Locate the cell with the specified text and output its (X, Y) center coordinate. 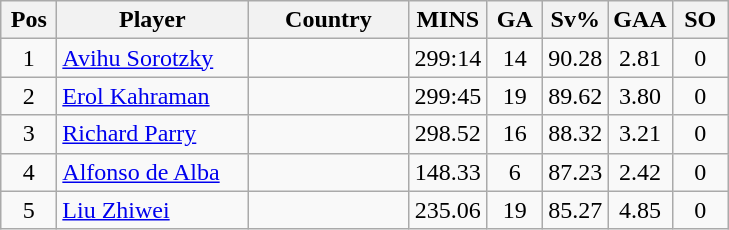
Pos (29, 20)
299:14 (448, 58)
87.23 (576, 172)
14 (515, 58)
6 (515, 172)
SO (700, 20)
2.42 (640, 172)
235.06 (448, 210)
Erol Kahraman (152, 96)
299:45 (448, 96)
MINS (448, 20)
5 (29, 210)
148.33 (448, 172)
3 (29, 134)
4 (29, 172)
3.21 (640, 134)
Avihu Sorotzky (152, 58)
85.27 (576, 210)
Country (328, 20)
GA (515, 20)
2.81 (640, 58)
89.62 (576, 96)
90.28 (576, 58)
88.32 (576, 134)
Sv% (576, 20)
298.52 (448, 134)
1 (29, 58)
Player (152, 20)
Liu Zhiwei (152, 210)
3.80 (640, 96)
16 (515, 134)
2 (29, 96)
Richard Parry (152, 134)
GAA (640, 20)
Alfonso de Alba (152, 172)
4.85 (640, 210)
